Return the [x, y] coordinate for the center point of the cell that contains the specified text.  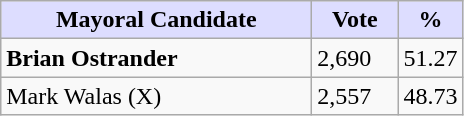
Mark Walas (X) [156, 96]
2,690 [355, 58]
% [430, 20]
2,557 [355, 96]
48.73 [430, 96]
Vote [355, 20]
51.27 [430, 58]
Mayoral Candidate [156, 20]
Brian Ostrander [156, 58]
